Extract the [x, y] coordinate from the center of the cell holding the provided text.  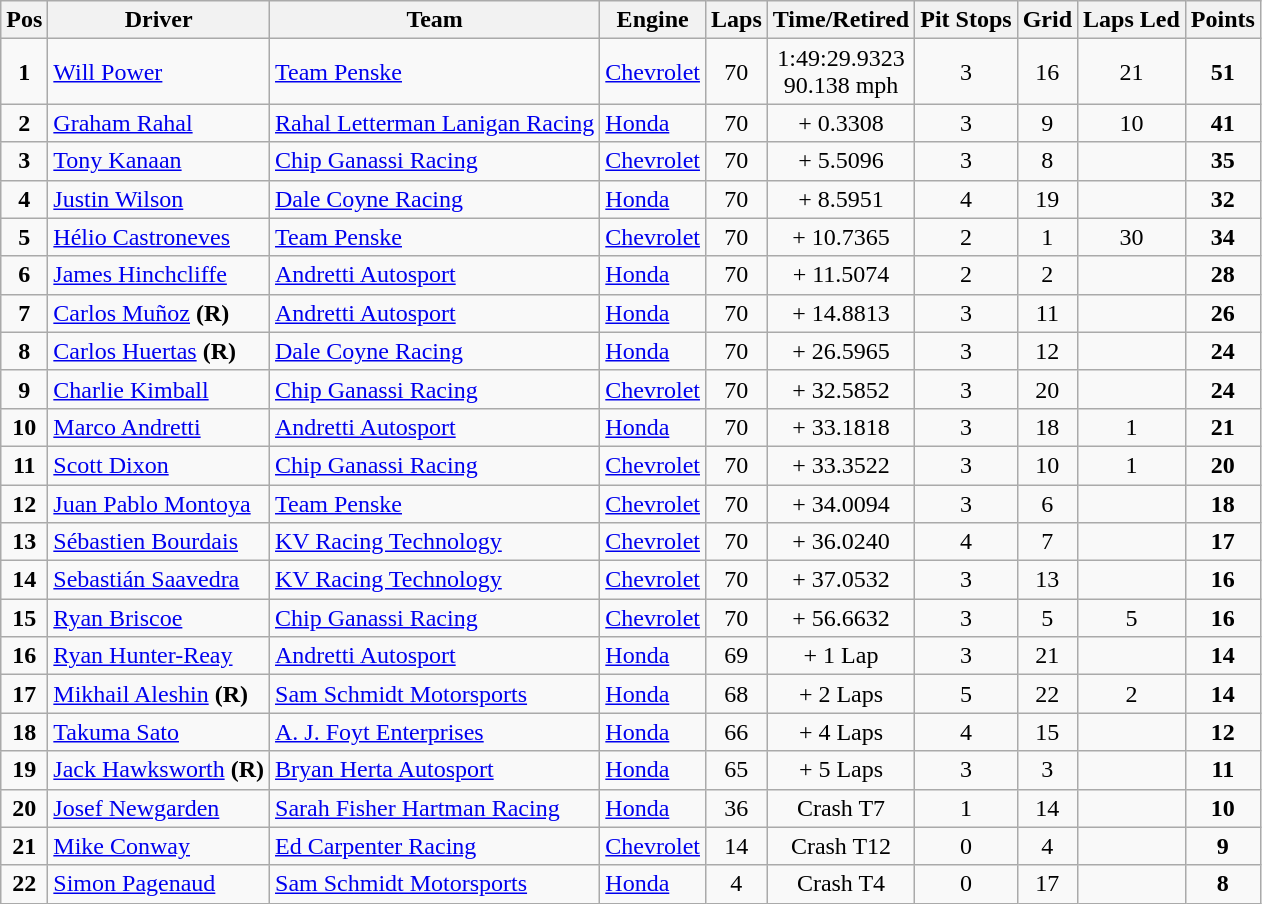
Laps [736, 20]
Sarah Fisher Hartman Racing [435, 808]
Jack Hawksworth (R) [159, 770]
36 [736, 808]
+ 2 Laps [840, 694]
Ryan Briscoe [159, 618]
Sebastián Saavedra [159, 580]
Marco Andretti [159, 427]
+ 32.5852 [840, 389]
Hélio Castroneves [159, 237]
34 [1222, 237]
Team [435, 20]
Driver [159, 20]
+ 33.3522 [840, 465]
Time/Retired [840, 20]
Ed Carpenter Racing [435, 846]
35 [1222, 161]
66 [736, 732]
Crash T12 [840, 846]
+ 5.5096 [840, 161]
Tony Kanaan [159, 161]
+ 26.5965 [840, 351]
Bryan Herta Autosport [435, 770]
Simon Pagenaud [159, 884]
Points [1222, 20]
Pit Stops [966, 20]
1:49:29.932390.138 mph [840, 72]
69 [736, 656]
Takuma Sato [159, 732]
Engine [653, 20]
+ 56.6632 [840, 618]
Sébastien Bourdais [159, 542]
Ryan Hunter-Reay [159, 656]
Mike Conway [159, 846]
41 [1222, 123]
51 [1222, 72]
Pos [24, 20]
+ 34.0094 [840, 503]
+ 0.3308 [840, 123]
Crash T4 [840, 884]
Rahal Letterman Lanigan Racing [435, 123]
A. J. Foyt Enterprises [435, 732]
Will Power [159, 72]
Crash T7 [840, 808]
+ 1 Lap [840, 656]
+ 8.5951 [840, 199]
+ 4 Laps [840, 732]
65 [736, 770]
+ 11.5074 [840, 275]
Grid [1047, 20]
28 [1222, 275]
Laps Led [1132, 20]
+ 37.0532 [840, 580]
Juan Pablo Montoya [159, 503]
+ 36.0240 [840, 542]
Graham Rahal [159, 123]
26 [1222, 313]
Scott Dixon [159, 465]
Carlos Huertas (R) [159, 351]
James Hinchcliffe [159, 275]
+ 5 Laps [840, 770]
Charlie Kimball [159, 389]
+ 33.1818 [840, 427]
30 [1132, 237]
Mikhail Aleshin (R) [159, 694]
Carlos Muñoz (R) [159, 313]
Josef Newgarden [159, 808]
68 [736, 694]
Justin Wilson [159, 199]
+ 14.8813 [840, 313]
+ 10.7365 [840, 237]
32 [1222, 199]
